From the cell containing the given text, extract its center point as (X, Y) coordinate. 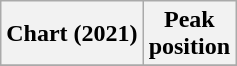
Chart (2021) (72, 34)
Peakposition (189, 34)
